Identify which cell holds the provided text, then report its (x, y) central coordinate. 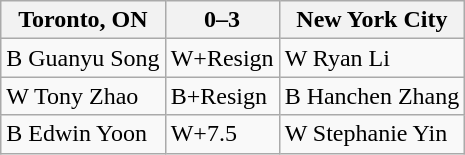
W Tony Zhao (83, 96)
B Hanchen Zhang (372, 96)
W+Resign (222, 58)
B Guanyu Song (83, 58)
W Ryan Li (372, 58)
Toronto, ON (83, 20)
New York City (372, 20)
0–3 (222, 20)
B+Resign (222, 96)
W Stephanie Yin (372, 134)
W+7.5 (222, 134)
B Edwin Yoon (83, 134)
